Locate the cell with the specified text and output its [x, y] center coordinate. 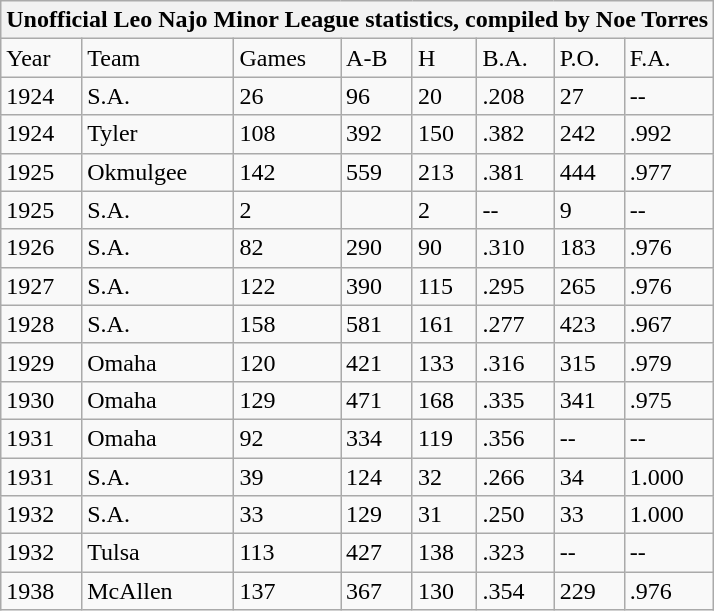
.967 [668, 324]
.335 [516, 400]
27 [589, 96]
421 [377, 362]
1927 [42, 286]
Team [158, 58]
334 [377, 438]
559 [377, 172]
138 [444, 553]
.975 [668, 400]
.979 [668, 362]
120 [288, 362]
.354 [516, 591]
Unofficial Leo Najo Minor League statistics, compiled by Noe Torres [358, 20]
32 [444, 477]
.250 [516, 515]
581 [377, 324]
92 [288, 438]
Tulsa [158, 553]
137 [288, 591]
427 [377, 553]
423 [589, 324]
290 [377, 248]
34 [589, 477]
.992 [668, 134]
341 [589, 400]
31 [444, 515]
P.O. [589, 58]
.323 [516, 553]
115 [444, 286]
F.A. [668, 58]
82 [288, 248]
161 [444, 324]
20 [444, 96]
Games [288, 58]
Tyler [158, 134]
Okmulgee [158, 172]
229 [589, 591]
90 [444, 248]
133 [444, 362]
168 [444, 400]
142 [288, 172]
9 [589, 210]
96 [377, 96]
242 [589, 134]
A-B [377, 58]
.381 [516, 172]
.277 [516, 324]
113 [288, 553]
.356 [516, 438]
108 [288, 134]
1929 [42, 362]
McAllen [158, 591]
471 [377, 400]
.310 [516, 248]
.295 [516, 286]
.266 [516, 477]
1938 [42, 591]
265 [589, 286]
Year [42, 58]
1930 [42, 400]
315 [589, 362]
.208 [516, 96]
367 [377, 591]
150 [444, 134]
B.A. [516, 58]
1926 [42, 248]
130 [444, 591]
26 [288, 96]
H [444, 58]
1928 [42, 324]
.316 [516, 362]
124 [377, 477]
158 [288, 324]
390 [377, 286]
.382 [516, 134]
39 [288, 477]
444 [589, 172]
392 [377, 134]
122 [288, 286]
119 [444, 438]
183 [589, 248]
.977 [668, 172]
213 [444, 172]
